Extract the [x, y] coordinate from the center of the cell holding the provided text.  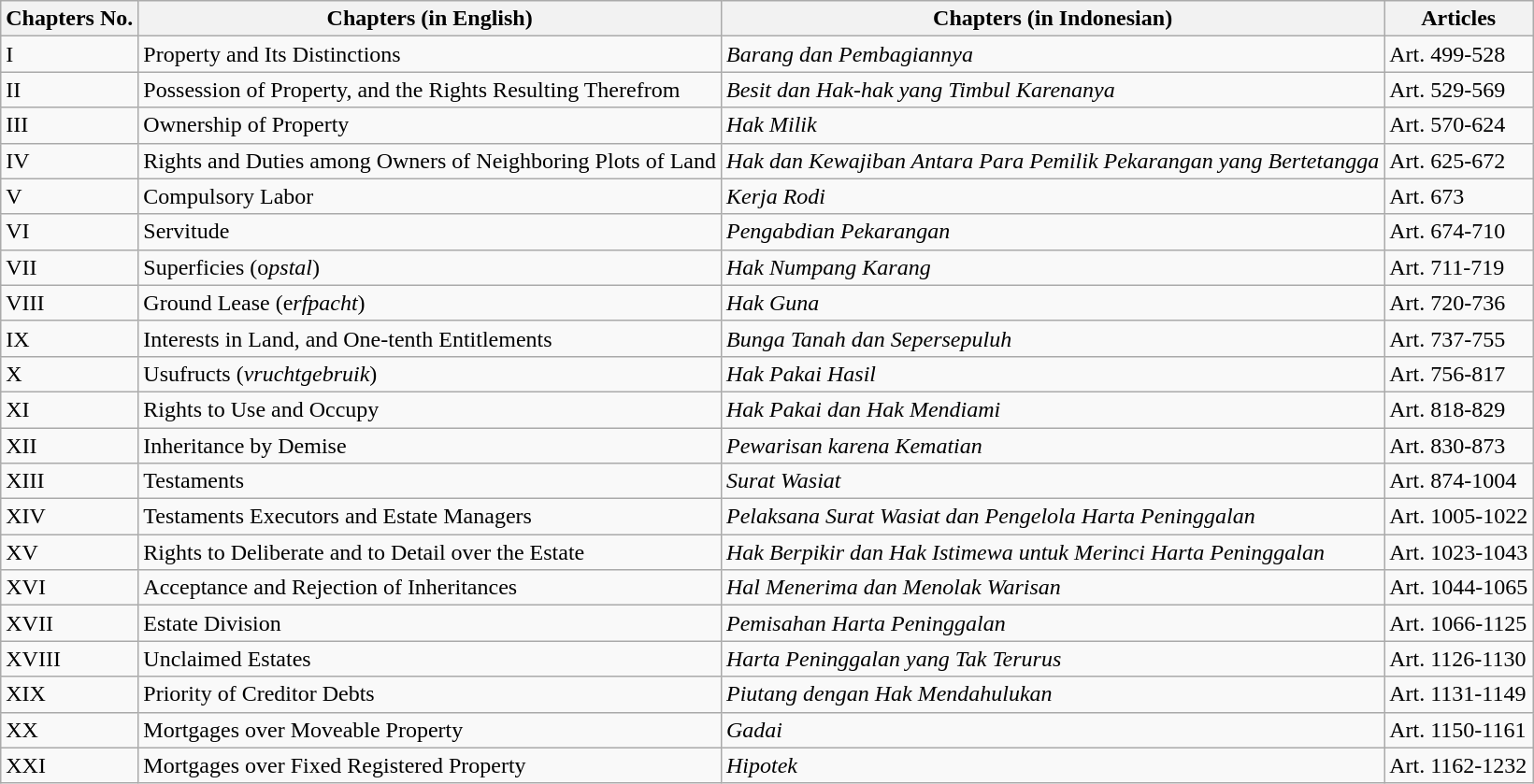
Art. 720-736 [1458, 303]
Piutang dengan Hak Mendahulukan [1053, 694]
Priority of Creditor Debts [430, 694]
Hak Berpikir dan Hak Istimewa untuk Merinci Harta Peninggalan [1053, 552]
III [69, 125]
Hak Guna [1053, 303]
XX [69, 730]
Kerja Rodi [1053, 196]
Hak Numpang Karang [1053, 267]
II [69, 90]
Hipotek [1053, 765]
Art. 737-755 [1458, 338]
Chapters (in English) [430, 19]
Rights to Deliberate and to Detail over the Estate [430, 552]
Art. 570-624 [1458, 125]
XI [69, 409]
Unclaimed Estates [430, 659]
Pelaksana Surat Wasiat dan Pengelola Harta Peninggalan [1053, 517]
Art. 874-1004 [1458, 481]
Servitude [430, 232]
VII [69, 267]
Barang dan Pembagiannya [1053, 54]
Art. 673 [1458, 196]
Ground Lease (erfpacht) [430, 303]
Art. 830-873 [1458, 446]
Art. 1005-1022 [1458, 517]
Mortgages over Fixed Registered Property [430, 765]
Hak dan Kewajiban Antara Para Pemilik Pekarangan yang Bertetangga [1053, 161]
Inheritance by Demise [430, 446]
Pewarisan karena Kematian [1053, 446]
XII [69, 446]
Bunga Tanah dan Sepersepuluh [1053, 338]
Art. 1023-1043 [1458, 552]
XVI [69, 588]
Pengabdian Pekarangan [1053, 232]
Art. 529-569 [1458, 90]
Ownership of Property [430, 125]
I [69, 54]
XV [69, 552]
Hal Menerima dan Menolak Warisan [1053, 588]
Art. 1162-1232 [1458, 765]
Art. 1126-1130 [1458, 659]
Besit dan Hak-hak yang Timbul Karenanya [1053, 90]
Art. 756-817 [1458, 374]
Superficies (opstal) [430, 267]
V [69, 196]
VI [69, 232]
Hak Pakai dan Hak Mendiami [1053, 409]
XVIII [69, 659]
Gadai [1053, 730]
Art. 1131-1149 [1458, 694]
Art. 1066-1125 [1458, 623]
Articles [1458, 19]
X [69, 374]
XIV [69, 517]
Art. 818-829 [1458, 409]
VIII [69, 303]
Acceptance and Rejection of Inheritances [430, 588]
Art. 1150-1161 [1458, 730]
Chapters No. [69, 19]
IV [69, 161]
Property and Its Distinctions [430, 54]
Art. 499-528 [1458, 54]
Usufructs (vruchtgebruik) [430, 374]
Hak Pakai Hasil [1053, 374]
XIX [69, 694]
Art. 711-719 [1458, 267]
XXI [69, 765]
Harta Peninggalan yang Tak Terurus [1053, 659]
Rights and Duties among Owners of Neighboring Plots of Land [430, 161]
Testaments Executors and Estate Managers [430, 517]
Compulsory Labor [430, 196]
XIII [69, 481]
IX [69, 338]
Art. 1044-1065 [1458, 588]
Testaments [430, 481]
Interests in Land, and One-tenth Entitlements [430, 338]
Estate Division [430, 623]
Rights to Use and Occupy [430, 409]
Pemisahan Harta Peninggalan [1053, 623]
Possession of Property, and the Rights Resulting Therefrom [430, 90]
Mortgages over Moveable Property [430, 730]
Hak Milik [1053, 125]
Surat Wasiat [1053, 481]
Chapters (in Indonesian) [1053, 19]
XVII [69, 623]
Art. 625-672 [1458, 161]
Art. 674-710 [1458, 232]
